Detect which cell encompasses the target text, then output its [X, Y] center coordinate. 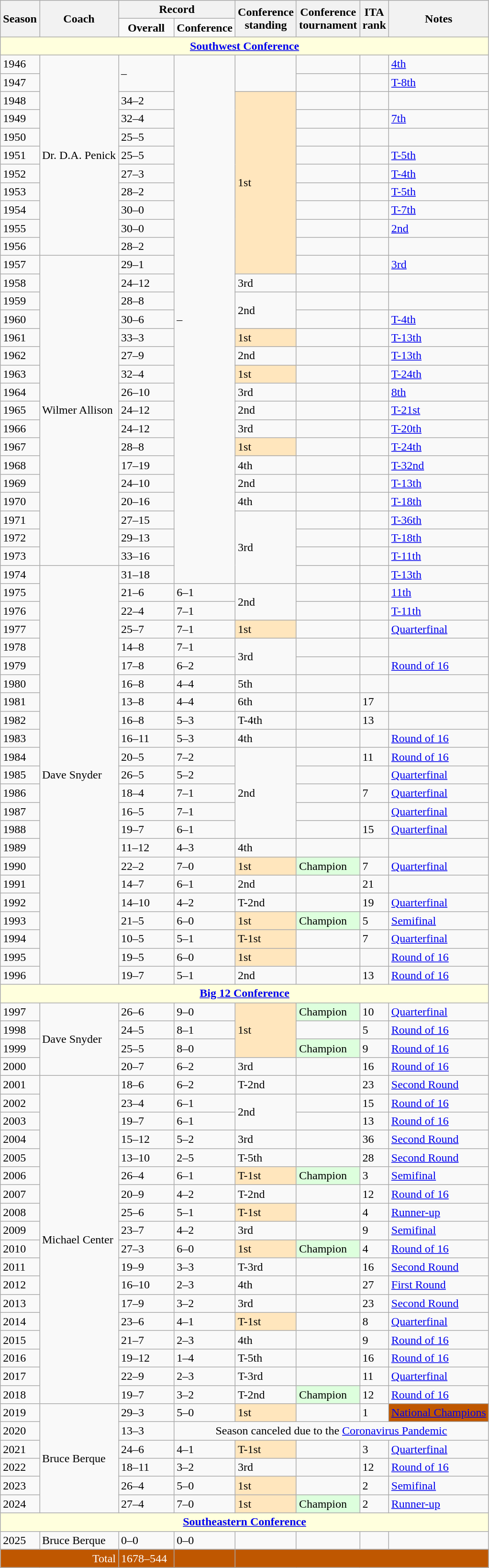
1965 [20, 410]
11–12 [146, 848]
27–15 [146, 519]
1988 [20, 830]
Dr. D.A. Penick [78, 155]
1992 [20, 902]
2004 [20, 1139]
Southwest Conference [245, 46]
1982 [20, 720]
21 [374, 884]
1987 [20, 812]
21–6 [146, 593]
2007 [20, 1194]
1958 [20, 283]
1995 [20, 957]
1964 [20, 392]
2024 [20, 1504]
1966 [20, 429]
2–5 [205, 1158]
2003 [20, 1121]
2001 [20, 1084]
1961 [20, 338]
Southeastern Conference [245, 1522]
1954 [20, 210]
1999 [20, 1048]
2022 [20, 1467]
22–4 [146, 611]
1985 [20, 775]
33–3 [146, 338]
2014 [20, 1321]
Conference tournament [328, 19]
14–7 [146, 884]
1967 [20, 447]
ITA rank [374, 19]
17–8 [146, 666]
28 [374, 1158]
2025 [20, 1540]
1975 [20, 593]
1956 [20, 247]
18–6 [146, 1084]
1989 [20, 848]
8–1 [205, 1030]
2018 [20, 1395]
1955 [20, 228]
1978 [20, 647]
24–6 [146, 1449]
13–3 [146, 1431]
1971 [20, 519]
27–9 [146, 356]
2000 [20, 1066]
T-7th [438, 210]
T-36th [438, 519]
36 [374, 1139]
13–8 [146, 702]
10–5 [146, 939]
2013 [20, 1303]
1974 [20, 575]
3–3 [205, 1267]
T-8th [438, 82]
19–12 [146, 1358]
1947 [20, 82]
21–7 [146, 1340]
1957 [20, 265]
14–8 [146, 647]
11th [438, 593]
1996 [20, 975]
Michael Center [78, 1239]
1951 [20, 155]
T-32nd [438, 465]
2010 [20, 1249]
10 [374, 1012]
1983 [20, 738]
14–10 [146, 902]
1972 [20, 538]
7th [438, 119]
2023 [20, 1486]
19–5 [146, 957]
1950 [20, 137]
22–2 [146, 866]
Season canceled due to the Coronavirus Pandemic [332, 1431]
1969 [20, 483]
1953 [20, 192]
20–5 [146, 756]
2008 [20, 1212]
17 [374, 702]
1946 [20, 64]
1963 [20, 374]
16–5 [146, 812]
29–13 [146, 538]
1994 [20, 939]
25–6 [146, 1212]
2020 [20, 1431]
2005 [20, 1158]
1990 [20, 866]
33–16 [146, 556]
8–0 [205, 1048]
1952 [20, 173]
1678–544 [146, 1558]
2017 [20, 1376]
16–11 [146, 738]
1991 [20, 884]
1970 [20, 501]
19–9 [146, 1267]
2002 [20, 1103]
Coach [78, 19]
1959 [20, 301]
2012 [20, 1285]
13–10 [146, 1158]
21–5 [146, 921]
18–4 [146, 793]
1 [374, 1413]
19 [374, 902]
31–18 [146, 575]
15–12 [146, 1139]
1977 [20, 629]
16–10 [146, 1285]
1980 [20, 684]
27–4 [146, 1504]
23–4 [146, 1103]
Notes [438, 19]
2016 [20, 1358]
8th [438, 392]
1973 [20, 556]
4–3 [205, 848]
1968 [20, 465]
Season [20, 19]
Total [59, 1558]
Big 12 Conference [245, 993]
2011 [20, 1267]
30–6 [146, 319]
26–6 [146, 1012]
17–9 [146, 1303]
2009 [20, 1230]
8 [374, 1321]
Wilmer Allison [78, 411]
22–9 [146, 1376]
First Round [438, 1285]
1984 [20, 756]
29–1 [146, 265]
6th [266, 702]
National Champions [438, 1413]
20–9 [146, 1194]
1997 [20, 1012]
2019 [20, 1413]
24–10 [146, 483]
1960 [20, 319]
1979 [20, 666]
1949 [20, 119]
T-21st [438, 410]
1993 [20, 921]
Conference [205, 28]
1–4 [205, 1358]
Conference standing [266, 19]
Record [177, 10]
1981 [20, 702]
27 [374, 1285]
1976 [20, 611]
7–2 [205, 756]
18–11 [146, 1467]
20–16 [146, 501]
24–5 [146, 1030]
26–10 [146, 392]
29–3 [146, 1413]
1986 [20, 793]
17–19 [146, 465]
20–7 [146, 1066]
2021 [20, 1449]
2015 [20, 1340]
1962 [20, 356]
25–7 [146, 629]
5th [266, 684]
Overall [146, 28]
1948 [20, 101]
9–0 [205, 1012]
T-20th [438, 429]
2006 [20, 1176]
23–7 [146, 1230]
23–6 [146, 1321]
1998 [20, 1030]
26–5 [146, 775]
34–2 [146, 101]
